Scan for the cell matching the given text and deliver its (X, Y) coordinate at center. 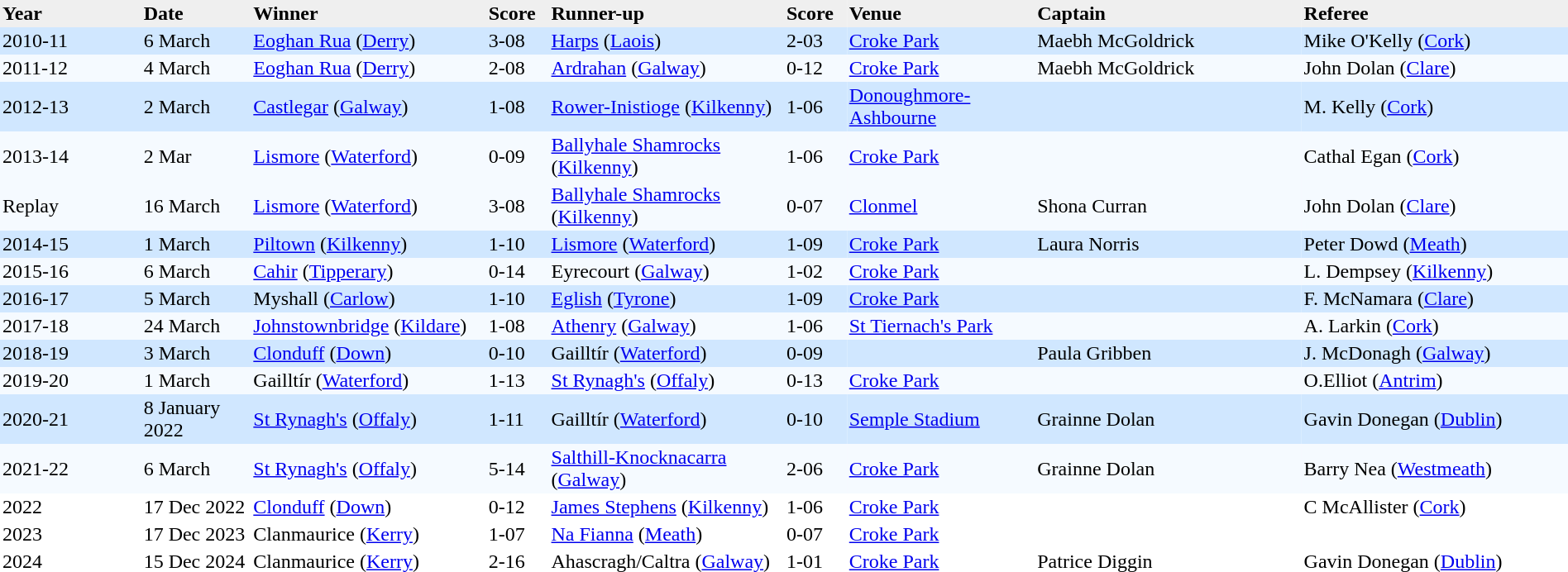
Shona Curran (1168, 206)
1-11 (518, 419)
O.Elliot (Antrim) (1435, 380)
2-03 (815, 41)
17 Dec 2023 (197, 534)
Mike O'Kelly (Cork) (1435, 41)
Myshall (Carlow) (368, 299)
Rower-Inistioge (Kilkenny) (667, 107)
L. Dempsey (Kilkenny) (1435, 271)
2020-21 (71, 419)
Clanmaurice (Kerry) (368, 534)
Captain (1168, 13)
1-07 (518, 534)
2015-16 (71, 271)
24 March (197, 326)
Venue (941, 13)
1-13 (518, 380)
M. Kelly (Cork) (1435, 107)
J. McDonagh (Galway) (1435, 354)
F. McNamara (Clare) (1435, 299)
Johnstownbridge (Kildare) (368, 326)
5 March (197, 299)
3 March (197, 354)
2010-11 (71, 41)
Salthill-Knocknacarra (Galway) (667, 469)
Winner (368, 13)
2014-15 (71, 245)
Peter Dowd (Meath) (1435, 245)
Paula Gribben (1168, 354)
Replay (71, 206)
2-08 (518, 68)
Clonmel (941, 206)
16 March (197, 206)
0-14 (518, 271)
Eglish (Tyrone) (667, 299)
4 March (197, 68)
Na Fianna (Meath) (667, 534)
2022 (71, 508)
Cathal Egan (Cork) (1435, 156)
17 Dec 2022 (197, 508)
Donoughmore-Ashbourne (941, 107)
Semple Stadium (941, 419)
5-14 (518, 469)
Gavin Donegan (Dublin) (1435, 419)
2-06 (815, 469)
James Stephens (Kilkenny) (667, 508)
8 January 2022 (197, 419)
2019-20 (71, 380)
2011-12 (71, 68)
Cahir (Tipperary) (368, 271)
2016-17 (71, 299)
2021-22 (71, 469)
2017-18 (71, 326)
1-02 (815, 271)
Referee (1435, 13)
2018-19 (71, 354)
2013-14 (71, 156)
Athenry (Galway) (667, 326)
Year (71, 13)
Eyrecourt (Galway) (667, 271)
Runner-up (667, 13)
Date (197, 13)
A. Larkin (Cork) (1435, 326)
St Tiernach's Park (941, 326)
2012-13 (71, 107)
2023 (71, 534)
Piltown (Kilkenny) (368, 245)
Harps (Laois) (667, 41)
Ardrahan (Galway) (667, 68)
2 Mar (197, 156)
Castlegar (Galway) (368, 107)
2 March (197, 107)
0-13 (815, 380)
Barry Nea (Westmeath) (1435, 469)
C McAllister (Cork) (1435, 508)
Laura Norris (1168, 245)
